Detect which cell encompasses the target text, then output its (X, Y) center coordinate. 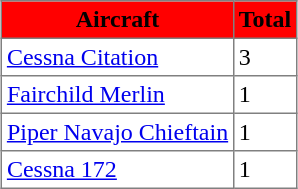
Piper Navajo Chieftain (118, 132)
Aircraft (118, 20)
Cessna 172 (118, 170)
Fairchild Merlin (118, 95)
Total (264, 20)
Cessna Citation (118, 57)
3 (264, 57)
